Identify which cell holds the provided text, then report its [x, y] central coordinate. 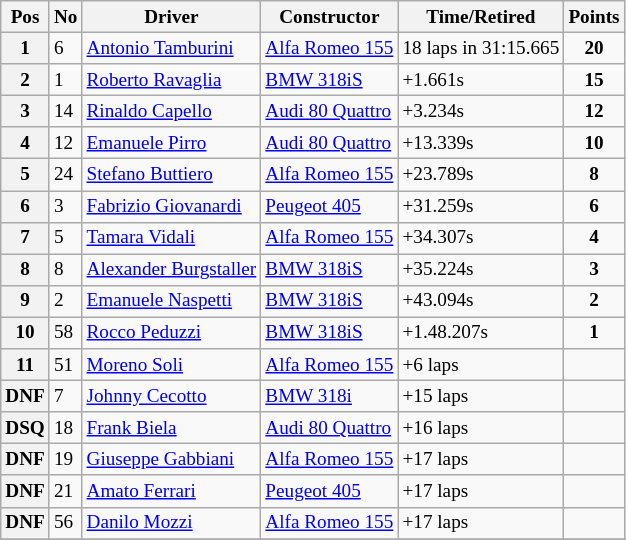
18 [66, 428]
No [66, 17]
Roberto Ravaglia [172, 80]
51 [66, 365]
20 [594, 48]
19 [66, 460]
+1.661s [481, 80]
Tamara Vidali [172, 238]
+16 laps [481, 428]
Emanuele Pirro [172, 143]
BMW 318i [330, 396]
11 [26, 365]
+31.259s [481, 206]
DSQ [26, 428]
Points [594, 17]
Alexander Burgstaller [172, 270]
Driver [172, 17]
15 [594, 80]
Antonio Tamburini [172, 48]
24 [66, 175]
+43.094s [481, 301]
Constructor [330, 17]
58 [66, 333]
Pos [26, 17]
18 laps in 31:15.665 [481, 48]
Emanuele Naspetti [172, 301]
21 [66, 491]
Danilo Mozzi [172, 523]
+34.307s [481, 238]
Moreno Soli [172, 365]
+1.48.207s [481, 333]
56 [66, 523]
Fabrizio Giovanardi [172, 206]
+35.224s [481, 270]
14 [66, 111]
Amato Ferrari [172, 491]
9 [26, 301]
+6 laps [481, 365]
Frank Biela [172, 428]
Time/Retired [481, 17]
Stefano Buttiero [172, 175]
+3.234s [481, 111]
Johnny Cecotto [172, 396]
Giuseppe Gabbiani [172, 460]
+23.789s [481, 175]
Rocco Peduzzi [172, 333]
+15 laps [481, 396]
Rinaldo Capello [172, 111]
+13.339s [481, 143]
